Return [x, y] of the center of cell containing provided text 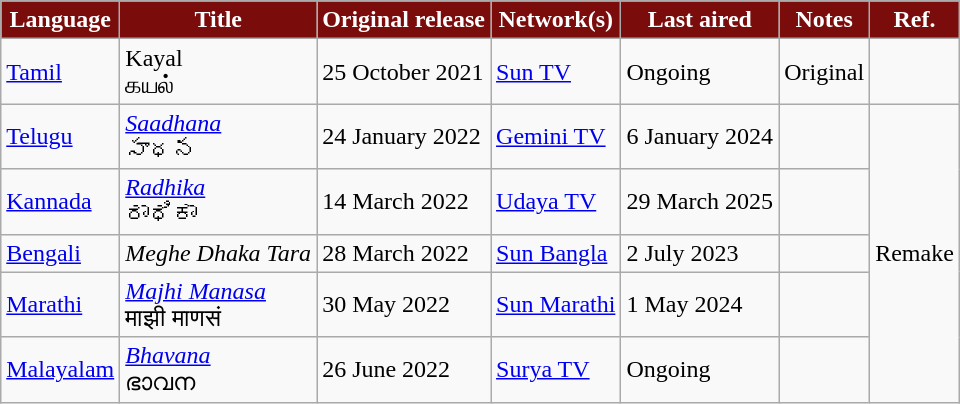
2 July 2023 [700, 253]
Language [60, 20]
Majhi Manasa माझी माणसं [218, 304]
Original release [404, 20]
Radhika ರಾಧಿಕಾ [218, 202]
Kayal கயல் [218, 72]
Network(s) [556, 20]
14 March 2022 [404, 202]
Surya TV [556, 370]
Remake [915, 253]
Meghe Dhaka Tara [218, 253]
Bengali [60, 253]
Marathi [60, 304]
6 January 2024 [700, 136]
Gemini TV [556, 136]
Original [824, 72]
30 May 2022 [404, 304]
26 June 2022 [404, 370]
Notes [824, 20]
Sun Marathi [556, 304]
Kannada [60, 202]
Ref. [915, 20]
Udaya TV [556, 202]
29 March 2025 [700, 202]
Saadhana సాధన [218, 136]
25 October 2021 [404, 72]
Tamil [60, 72]
Sun TV [556, 72]
Sun Bangla [556, 253]
1 May 2024 [700, 304]
28 March 2022 [404, 253]
Malayalam [60, 370]
Bhavana ഭാവന [218, 370]
Telugu [60, 136]
Last aired [700, 20]
24 January 2022 [404, 136]
Title [218, 20]
